Determine the [x, y] coordinate at the center of the cell enclosing the given text.  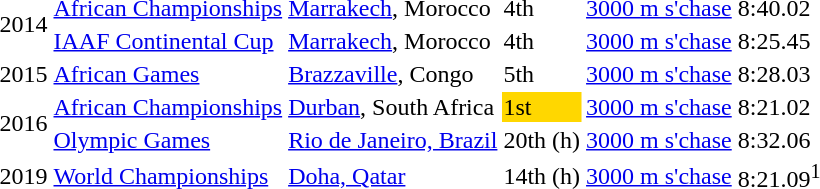
4th [542, 41]
1st [542, 107]
African Championships [168, 107]
Marrakech, Morocco [393, 41]
IAAF Continental Cup [168, 41]
20th (h) [542, 140]
African Games [168, 74]
5th [542, 74]
Durban, South Africa [393, 107]
Brazzaville, Congo [393, 74]
Olympic Games [168, 140]
Rio de Janeiro, Brazil [393, 140]
